For the text-containing cell, return its midpoint in [X, Y] coordinate format. 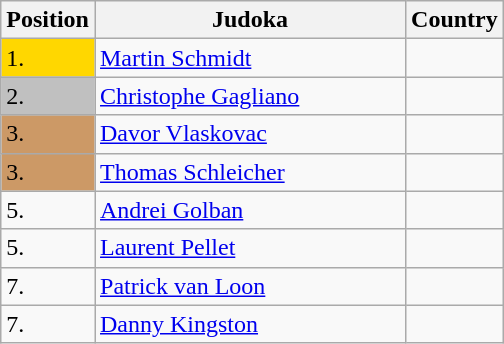
Country [455, 20]
Andrei Golban [250, 210]
2. [48, 96]
Danny Kingston [250, 324]
Davor Vlaskovac [250, 134]
1. [48, 58]
Martin Schmidt [250, 58]
Judoka [250, 20]
Position [48, 20]
Laurent Pellet [250, 248]
Thomas Schleicher [250, 172]
Christophe Gagliano [250, 96]
Patrick van Loon [250, 286]
